Identify which cell holds the provided text, then report its (x, y) central coordinate. 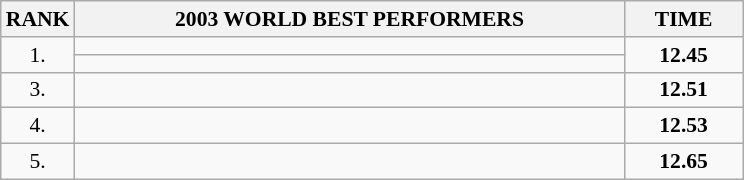
2003 WORLD BEST PERFORMERS (349, 19)
1. (38, 55)
3. (38, 90)
12.65 (684, 162)
12.45 (684, 55)
4. (38, 126)
TIME (684, 19)
12.53 (684, 126)
12.51 (684, 90)
RANK (38, 19)
5. (38, 162)
